Detect which cell encompasses the target text, then output its [x, y] center coordinate. 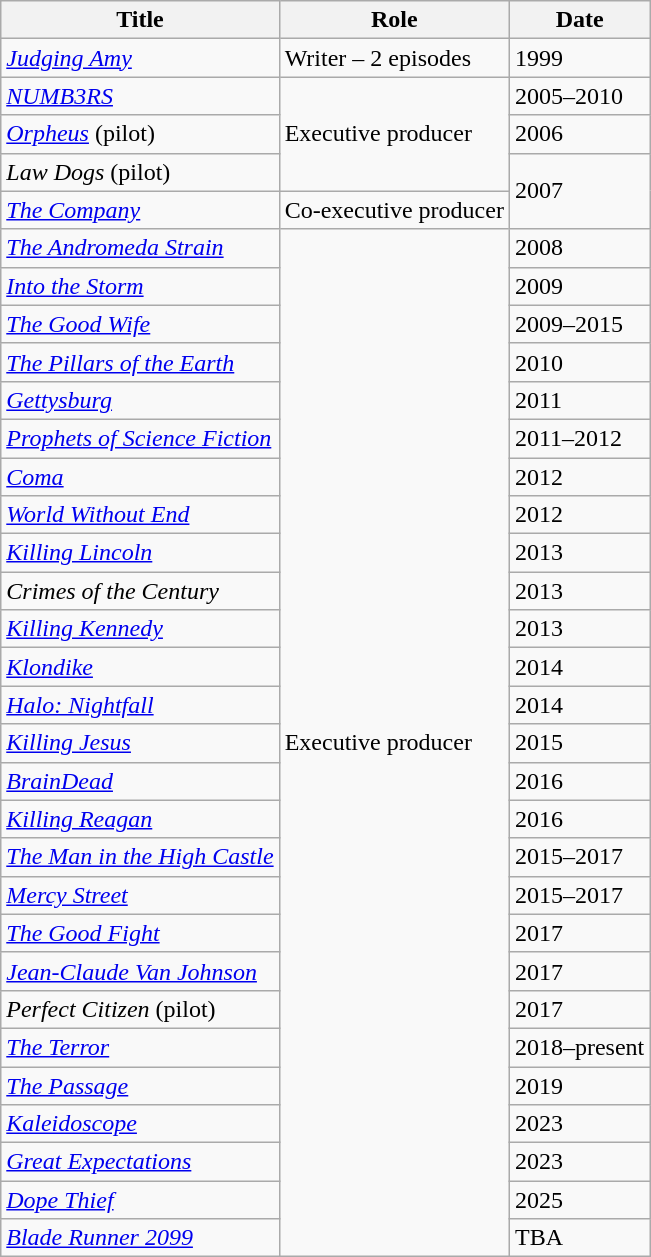
Killing Kennedy [140, 629]
Gettysburg [140, 400]
TBA [579, 1238]
Perfect Citizen (pilot) [140, 1009]
The Passage [140, 1085]
2011 [579, 400]
2010 [579, 362]
The Good Wife [140, 324]
World Without End [140, 515]
Writer – 2 episodes [394, 58]
Role [394, 20]
2018–present [579, 1047]
2025 [579, 1200]
Into the Storm [140, 286]
2008 [579, 248]
The Company [140, 210]
Law Dogs (pilot) [140, 172]
Halo: Nightfall [140, 705]
Great Expectations [140, 1162]
Dope Thief [140, 1200]
The Good Fight [140, 933]
2009–2015 [579, 324]
Judging Amy [140, 58]
Jean-Claude Van Johnson [140, 971]
Crimes of the Century [140, 591]
The Andromeda Strain [140, 248]
2011–2012 [579, 438]
Coma [140, 477]
2006 [579, 134]
Kaleidoscope [140, 1124]
2019 [579, 1085]
Orpheus (pilot) [140, 134]
The Terror [140, 1047]
Klondike [140, 667]
Date [579, 20]
NUMB3RS [140, 96]
2009 [579, 286]
Co-executive producer [394, 210]
2005–2010 [579, 96]
2007 [579, 191]
The Man in the High Castle [140, 857]
Blade Runner 2099 [140, 1238]
Title [140, 20]
The Pillars of the Earth [140, 362]
Prophets of Science Fiction [140, 438]
Killing Reagan [140, 819]
1999 [579, 58]
Mercy Street [140, 895]
2015 [579, 743]
Killing Lincoln [140, 553]
Killing Jesus [140, 743]
BrainDead [140, 781]
